Find where the given text appears and provide that cell's center as [x, y] coordinate. 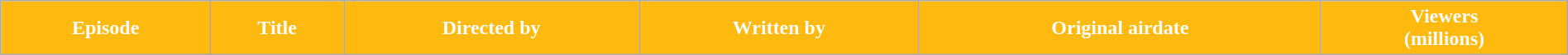
Title [278, 28]
Directed by [491, 28]
Episode [106, 28]
Original airdate [1120, 28]
Viewers(millions) [1444, 28]
Written by [779, 28]
